Extract the (X, Y) coordinate from the center of the cell holding the provided text.  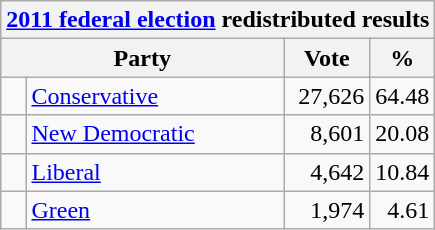
4,642 (327, 172)
New Democratic (155, 134)
Vote (327, 58)
64.48 (402, 96)
Conservative (155, 96)
27,626 (327, 96)
10.84 (402, 172)
% (402, 58)
8,601 (327, 134)
Party (142, 58)
Green (155, 210)
4.61 (402, 210)
1,974 (327, 210)
20.08 (402, 134)
2011 federal election redistributed results (218, 20)
Liberal (155, 172)
